Search for the cell housing the specified text and yield its [X, Y] center coordinate. 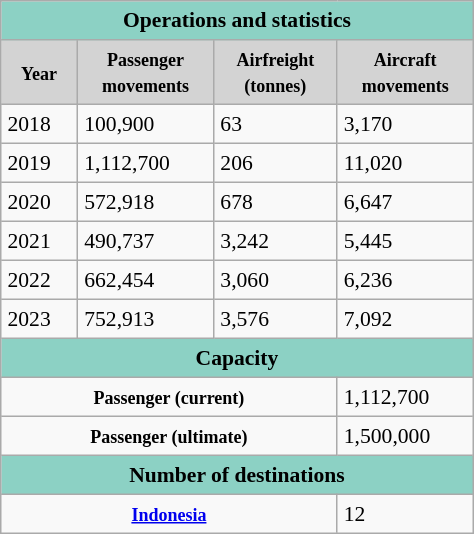
Operations and statistics [237, 20]
2023 [40, 318]
63 [276, 124]
12 [405, 514]
2018 [40, 124]
3,060 [276, 280]
752,913 [146, 318]
572,918 [146, 202]
662,454 [146, 280]
Passenger (ultimate) [169, 436]
7,092 [405, 318]
206 [276, 162]
3,242 [276, 240]
3,576 [276, 318]
11,020 [405, 162]
6,236 [405, 280]
2021 [40, 240]
6,647 [405, 202]
490,737 [146, 240]
1,500,000 [405, 436]
Airfreight(tonnes) [276, 72]
2022 [40, 280]
Number of destinations [237, 474]
Passenger (current) [169, 396]
678 [276, 202]
Capacity [237, 358]
2019 [40, 162]
3,170 [405, 124]
5,445 [405, 240]
Indonesia [169, 514]
Aircraftmovements [405, 72]
2020 [40, 202]
100,900 [146, 124]
Passengermovements [146, 72]
Year [40, 72]
